Search for the cell housing the specified text and yield its (x, y) center coordinate. 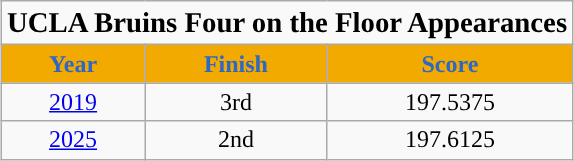
2025 (72, 140)
2nd (236, 140)
Score (450, 64)
197.5375 (450, 102)
Finish (236, 64)
UCLA Bruins Four on the Floor Appearances (286, 23)
197.6125 (450, 140)
2019 (72, 102)
3rd (236, 102)
Year (72, 64)
